Detect which cell encompasses the target text, then output its (X, Y) center coordinate. 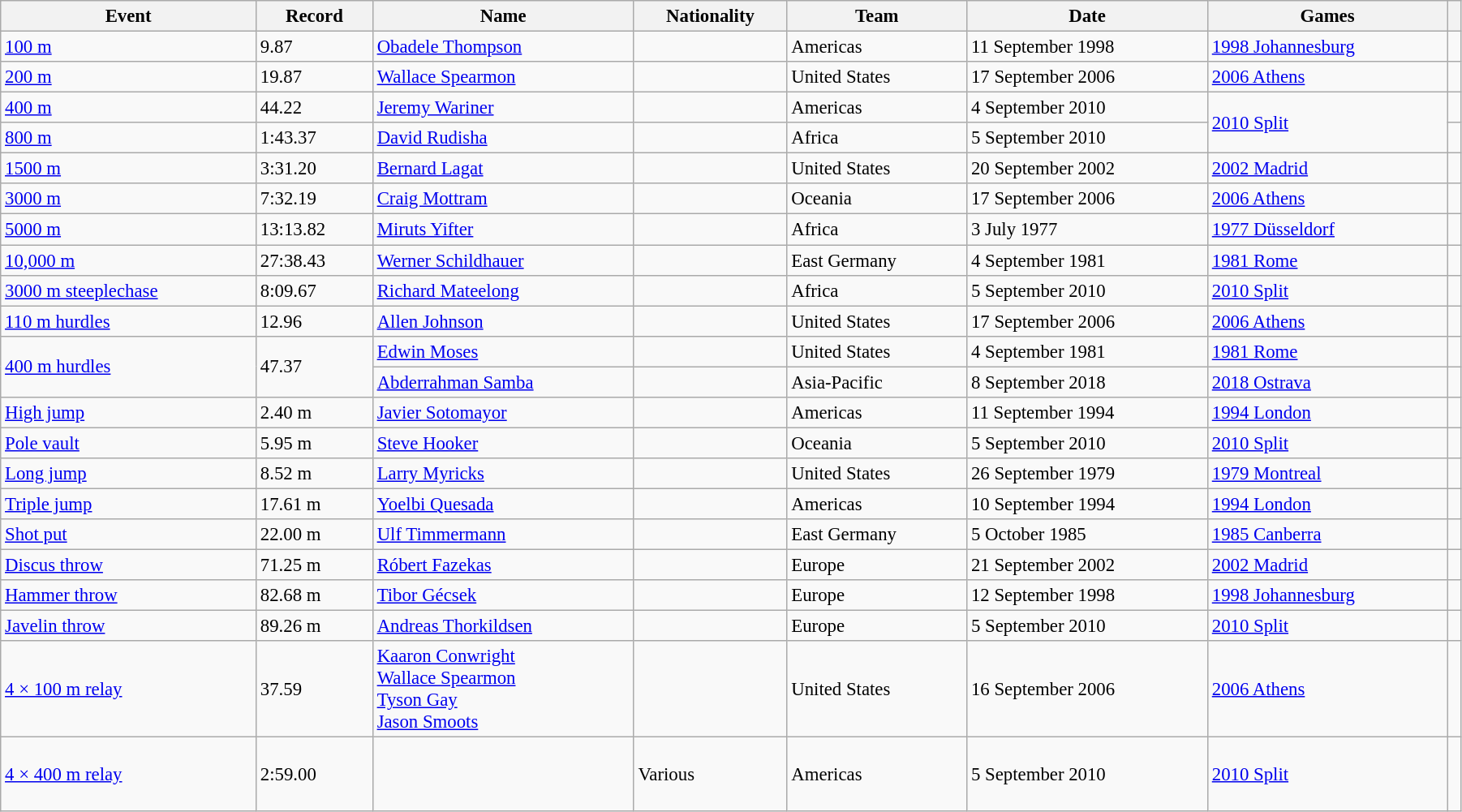
Allen Johnson (503, 321)
Steve Hooker (503, 443)
37.59 (315, 690)
Richard Mateelong (503, 290)
Ulf Timmermann (503, 535)
Nationality (711, 16)
Pole vault (128, 443)
20 September 2002 (1087, 169)
Long jump (128, 474)
800 m (128, 138)
8:09.67 (315, 290)
11 September 1994 (1087, 413)
8 September 2018 (1087, 382)
Triple jump (128, 504)
Róbert Fazekas (503, 565)
3000 m (128, 199)
Werner Schildhauer (503, 260)
High jump (128, 413)
110 m hurdles (128, 321)
Jeremy Wariner (503, 108)
Asia-Pacific (877, 382)
44.22 (315, 108)
Team (877, 16)
8.52 m (315, 474)
Record (315, 16)
400 m hurdles (128, 367)
Larry Myricks (503, 474)
82.68 m (315, 595)
2:59.00 (315, 775)
4 September 2010 (1087, 108)
Discus throw (128, 565)
13:13.82 (315, 230)
10 September 1994 (1087, 504)
1979 Montreal (1327, 474)
Javelin throw (128, 626)
Tibor Gécsek (503, 595)
21 September 2002 (1087, 565)
Shot put (128, 535)
Date (1087, 16)
Various (711, 775)
1500 m (128, 169)
200 m (128, 77)
7:32.19 (315, 199)
Bernard Lagat (503, 169)
Andreas Thorkildsen (503, 626)
1:43.37 (315, 138)
Name (503, 16)
89.26 m (315, 626)
1977 Düsseldorf (1327, 230)
3:31.20 (315, 169)
Hammer throw (128, 595)
Wallace Spearmon (503, 77)
Miruts Yifter (503, 230)
5.95 m (315, 443)
16 September 2006 (1087, 690)
17.61 m (315, 504)
Event (128, 16)
12.96 (315, 321)
47.37 (315, 367)
3000 m steeplechase (128, 290)
100 m (128, 47)
22.00 m (315, 535)
2.40 m (315, 413)
26 September 1979 (1087, 474)
2018 Ostrava (1327, 382)
Games (1327, 16)
12 September 1998 (1087, 595)
Kaaron Conwright Wallace Spearmon Tyson Gay Jason Smoots (503, 690)
11 September 1998 (1087, 47)
1985 Canberra (1327, 535)
71.25 m (315, 565)
Obadele Thompson (503, 47)
4 × 100 m relay (128, 690)
Craig Mottram (503, 199)
400 m (128, 108)
5000 m (128, 230)
3 July 1977 (1087, 230)
19.87 (315, 77)
Javier Sotomayor (503, 413)
Abderrahman Samba (503, 382)
9.87 (315, 47)
5 October 1985 (1087, 535)
David Rudisha (503, 138)
10,000 m (128, 260)
Edwin Moses (503, 351)
Yoelbi Quesada (503, 504)
27:38.43 (315, 260)
4 × 400 m relay (128, 775)
